Extract the [X, Y] coordinate from the center of the cell holding the provided text.  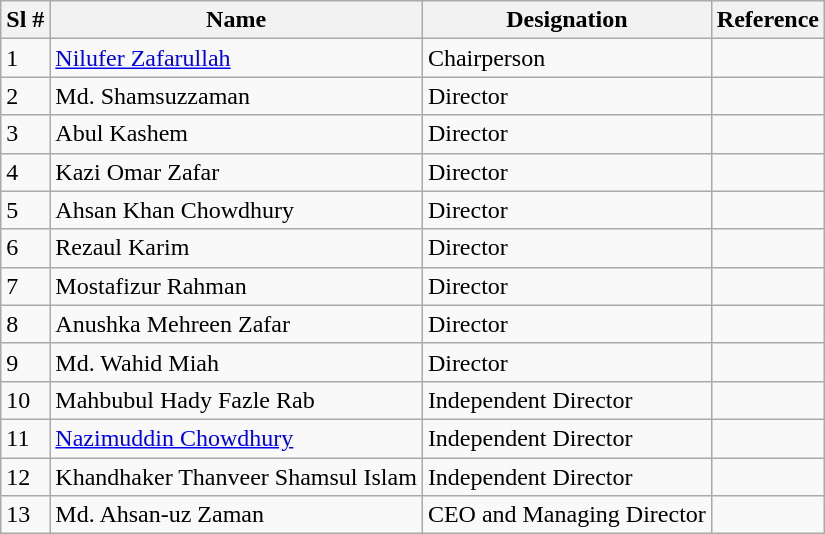
Sl # [26, 20]
8 [26, 324]
Reference [768, 20]
7 [26, 286]
1 [26, 58]
Md. Ahsan-uz Zaman [236, 515]
Rezaul Karim [236, 248]
3 [26, 134]
Anushka Mehreen Zafar [236, 324]
5 [26, 210]
10 [26, 400]
Mostafizur Rahman [236, 286]
Md. Shamsuzzaman [236, 96]
Md. Wahid Miah [236, 362]
Designation [566, 20]
CEO and Managing Director [566, 515]
13 [26, 515]
4 [26, 172]
6 [26, 248]
Abul Kashem [236, 134]
11 [26, 438]
Name [236, 20]
Khandhaker Thanveer Shamsul Islam [236, 477]
12 [26, 477]
Nilufer Zafarullah [236, 58]
Kazi Omar Zafar [236, 172]
Ahsan Khan Chowdhury [236, 210]
2 [26, 96]
Chairperson [566, 58]
Mahbubul Hady Fazle Rab [236, 400]
Nazimuddin Chowdhury [236, 438]
9 [26, 362]
